Detect which cell encompasses the target text, then output its [x, y] center coordinate. 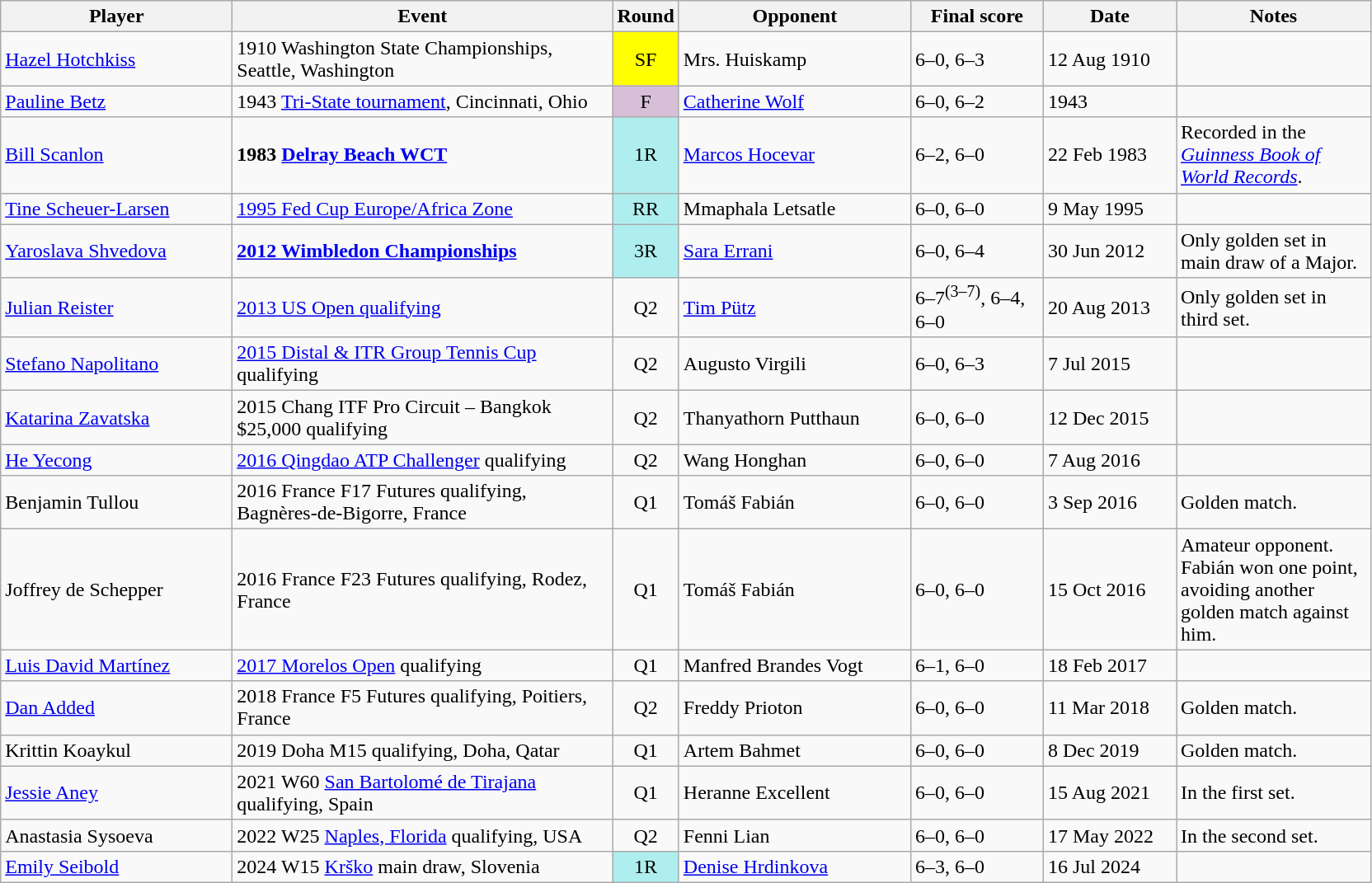
12 Aug 1910 [1110, 59]
Round [646, 16]
2015 Distal & ITR Group Tennis Cup qualifying [422, 364]
Mmaphala Letsatle [795, 209]
30 Jun 2012 [1110, 251]
2016 France F23 Futures qualifying, Rodez, France [422, 589]
7 Aug 2016 [1110, 460]
Notes [1273, 16]
11 Mar 2018 [1110, 707]
16 Jul 2024 [1110, 867]
Catherine Wolf [795, 101]
Denise Hrdinkova [795, 867]
6–2, 6–0 [976, 155]
Recorded in the Guinness Book of World Records. [1273, 155]
SF [646, 59]
Heranne Excellent [795, 793]
In the first set. [1273, 793]
F [646, 101]
6–0, 6–2 [976, 101]
3R [646, 251]
2015 Chang ITF Pro Circuit – Bangkok $25,000 qualifying [422, 417]
6–3, 6–0 [976, 867]
Augusto Virgili [795, 364]
6–1, 6–0 [976, 665]
2013 US Open qualifying [422, 308]
Dan Added [117, 707]
Tim Pütz [795, 308]
Joffrey de Schepper [117, 589]
Benjamin Tullou [117, 503]
Anastasia Sysoeva [117, 835]
18 Feb 2017 [1110, 665]
1943 Tri-State tournament, Cincinnati, Ohio [422, 101]
Marcos Hocevar [795, 155]
Artem Bahmet [795, 750]
Tine Scheuer-Larsen [117, 209]
2016 France F17 Futures qualifying, Bagnères-de-Bigorre, France [422, 503]
2021 W60 San Bartolomé de Tirajana qualifying, Spain [422, 793]
2024 W15 Krško main draw, Slovenia [422, 867]
9 May 1995 [1110, 209]
2019 Doha M15 qualifying, Doha, Qatar [422, 750]
22 Feb 1983 [1110, 155]
Wang Honghan [795, 460]
Mrs. Huiskamp [795, 59]
Freddy Prioton [795, 707]
20 Aug 2013 [1110, 308]
Julian Reister [117, 308]
12 Dec 2015 [1110, 417]
Yaroslava Shvedova [117, 251]
He Yecong [117, 460]
6–7(3–7), 6–4, 6–0 [976, 308]
2022 W25 Naples, Florida qualifying, USA [422, 835]
2016 Qingdao ATP Challenger qualifying [422, 460]
6–0, 6–4 [976, 251]
2018 France F5 Futures qualifying, Poitiers, France [422, 707]
Player [117, 16]
Stefano Napolitano [117, 364]
2012 Wimbledon Championships [422, 251]
Only golden set in main draw of a Major. [1273, 251]
Bill Scanlon [117, 155]
Hazel Hotchkiss [117, 59]
Luis David Martínez [117, 665]
Jessie Aney [117, 793]
Emily Seibold [117, 867]
Only golden set in third set. [1273, 308]
15 Oct 2016 [1110, 589]
8 Dec 2019 [1110, 750]
Amateur opponent. Fabián won one point, avoiding another golden match against him. [1273, 589]
Fenni Lian [795, 835]
Thanyathorn Putthaun [795, 417]
17 May 2022 [1110, 835]
15 Aug 2021 [1110, 793]
3 Sep 2016 [1110, 503]
RR [646, 209]
7 Jul 2015 [1110, 364]
1910 Washington State Championships, Seattle, Washington [422, 59]
1943 [1110, 101]
Opponent [795, 16]
Sara Errani [795, 251]
In the second set. [1273, 835]
Event [422, 16]
Final score [976, 16]
1995 Fed Cup Europe/Africa Zone [422, 209]
1983 Delray Beach WCT [422, 155]
Krittin Koaykul [117, 750]
Pauline Betz [117, 101]
Date [1110, 16]
2017 Morelos Open qualifying [422, 665]
Manfred Brandes Vogt [795, 665]
Katarina Zavatska [117, 417]
